Extract the [x, y] coordinate from the center of the cell holding the provided text.  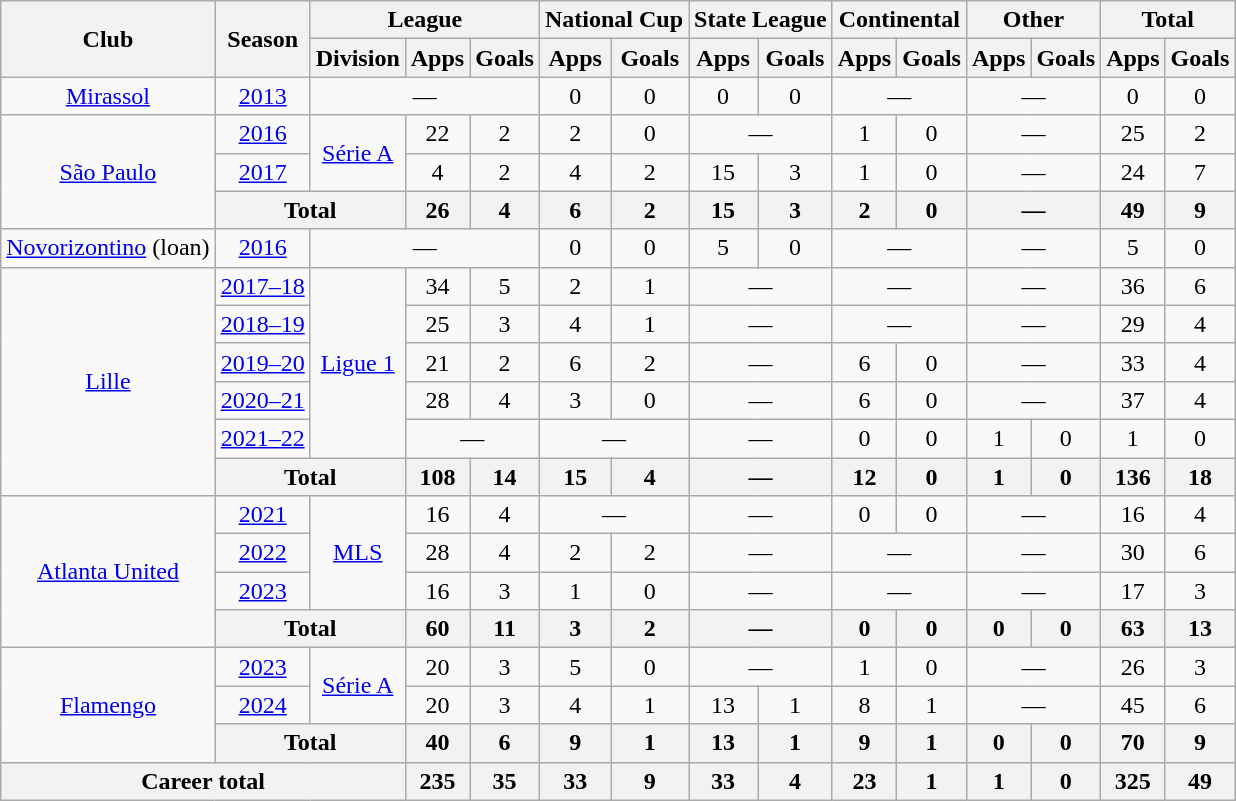
São Paulo [108, 172]
36 [1133, 286]
2022 [262, 553]
37 [1133, 400]
Club [108, 39]
235 [437, 781]
63 [1133, 629]
22 [437, 134]
325 [1133, 781]
14 [505, 477]
70 [1133, 743]
Division [358, 58]
35 [505, 781]
60 [437, 629]
Atlanta United [108, 572]
7 [1200, 172]
Novorizontino (loan) [108, 248]
18 [1200, 477]
2021 [262, 515]
Mirassol [108, 96]
Other [1033, 20]
34 [437, 286]
2017–18 [262, 286]
12 [864, 477]
136 [1133, 477]
2013 [262, 96]
29 [1133, 324]
17 [1133, 591]
21 [437, 362]
Ligue 1 [358, 362]
11 [505, 629]
23 [864, 781]
Flamengo [108, 705]
Continental [899, 20]
8 [864, 705]
Season [262, 39]
Career total [204, 781]
State League [761, 20]
MLS [358, 553]
108 [437, 477]
2020–21 [262, 400]
40 [437, 743]
2019–20 [262, 362]
League [424, 20]
30 [1133, 553]
Lille [108, 381]
2024 [262, 705]
National Cup [614, 20]
24 [1133, 172]
2021–22 [262, 438]
2018–19 [262, 324]
2017 [262, 172]
45 [1133, 705]
